Detect which cell encompasses the target text, then output its [X, Y] center coordinate. 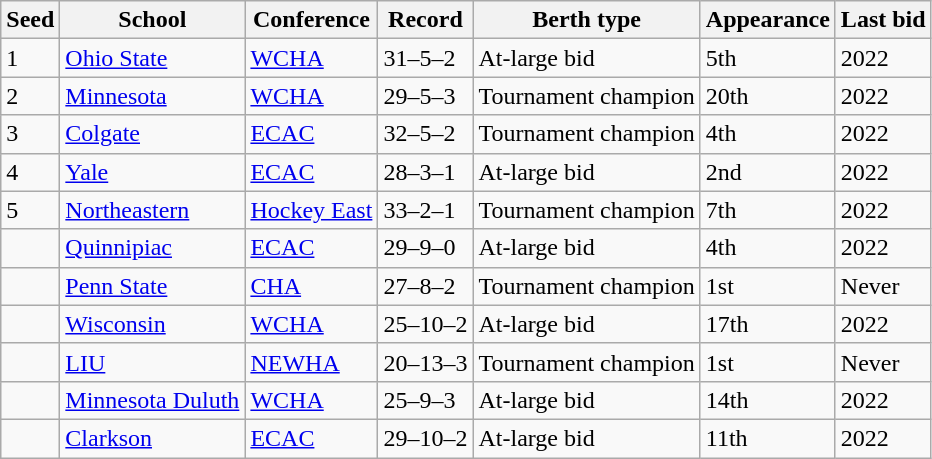
4 [30, 172]
Conference [312, 20]
7th [768, 210]
1 [30, 58]
LIU [152, 362]
29–10–2 [426, 438]
Last bid [883, 20]
33–2–1 [426, 210]
20–13–3 [426, 362]
Wisconsin [152, 324]
3 [30, 134]
Colgate [152, 134]
Yale [152, 172]
Record [426, 20]
29–9–0 [426, 248]
Minnesota Duluth [152, 400]
20th [768, 96]
Penn State [152, 286]
Berth type [586, 20]
CHA [312, 286]
28–3–1 [426, 172]
31–5–2 [426, 58]
Northeastern [152, 210]
5th [768, 58]
Clarkson [152, 438]
17th [768, 324]
Quinnipiac [152, 248]
Ohio State [152, 58]
25–9–3 [426, 400]
25–10–2 [426, 324]
2nd [768, 172]
14th [768, 400]
Seed [30, 20]
School [152, 20]
5 [30, 210]
2 [30, 96]
Hockey East [312, 210]
32–5–2 [426, 134]
27–8–2 [426, 286]
NEWHA [312, 362]
Appearance [768, 20]
11th [768, 438]
29–5–3 [426, 96]
Minnesota [152, 96]
